Return the [X, Y] coordinate for the center point of the cell that contains the specified text.  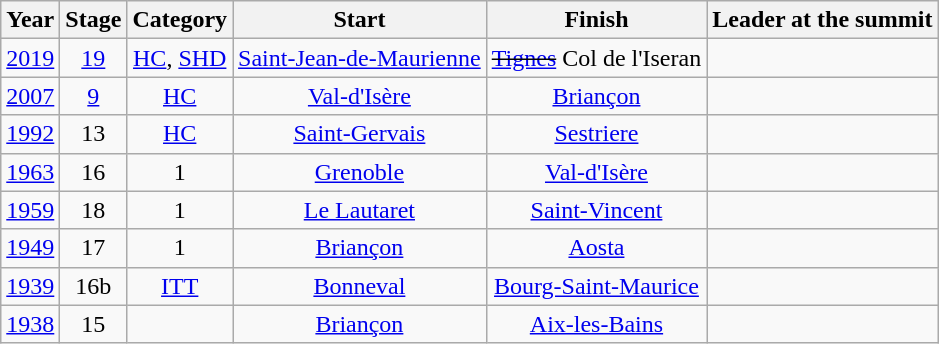
Finish [596, 20]
Year [30, 20]
Category [180, 20]
Aosta [596, 248]
2019 [30, 58]
1963 [30, 172]
15 [94, 324]
Bourg-Saint-Maurice [596, 286]
Bonneval [360, 286]
1938 [30, 324]
Grenoble [360, 172]
Saint-Jean-de-Maurienne [360, 58]
Stage [94, 20]
Saint-Vincent [596, 210]
1939 [30, 286]
2007 [30, 96]
16b [94, 286]
1949 [30, 248]
ITT [180, 286]
9 [94, 96]
18 [94, 210]
1992 [30, 134]
Sestriere [596, 134]
17 [94, 248]
Le Lautaret [360, 210]
1959 [30, 210]
HC, SHD [180, 58]
Tignes Col de l'Iseran [596, 58]
13 [94, 134]
Leader at the summit [822, 20]
Saint-Gervais [360, 134]
16 [94, 172]
Aix-les-Bains [596, 324]
19 [94, 58]
Start [360, 20]
